Find where the given text appears and provide that cell's center as [x, y] coordinate. 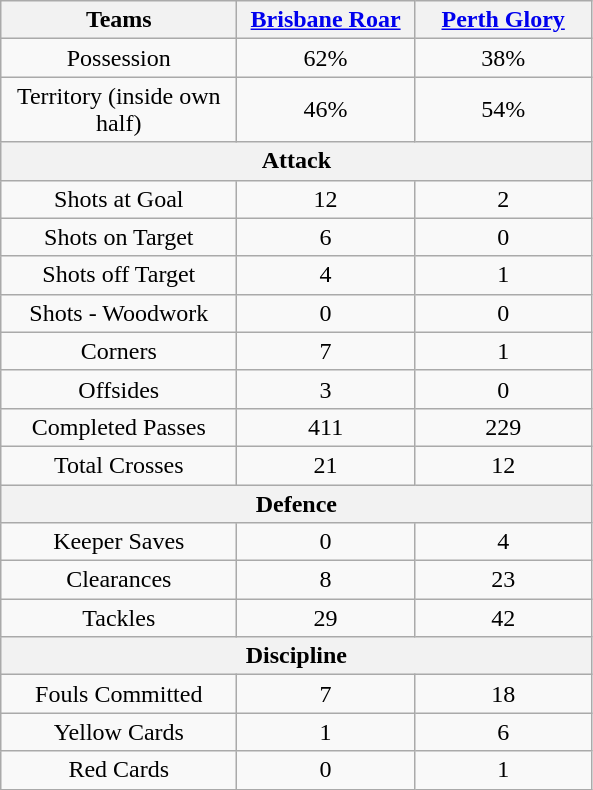
29 [326, 618]
Shots on Target [119, 237]
229 [503, 427]
Red Cards [119, 770]
38% [503, 58]
Offsides [119, 389]
18 [503, 694]
Shots at Goal [119, 199]
23 [503, 580]
Corners [119, 351]
21 [326, 465]
Teams [119, 20]
Clearances [119, 580]
Tackles [119, 618]
Territory (inside own half) [119, 110]
3 [326, 389]
Fouls Committed [119, 694]
Defence [296, 503]
Discipline [296, 656]
Shots off Target [119, 275]
Keeper Saves [119, 542]
54% [503, 110]
Completed Passes [119, 427]
2 [503, 199]
Shots - Woodwork [119, 313]
Attack [296, 161]
62% [326, 58]
411 [326, 427]
Total Crosses [119, 465]
Possession [119, 58]
Perth Glory [503, 20]
8 [326, 580]
42 [503, 618]
Brisbane Roar [326, 20]
46% [326, 110]
Yellow Cards [119, 732]
